From the cell containing the given text, extract its center point as (X, Y) coordinate. 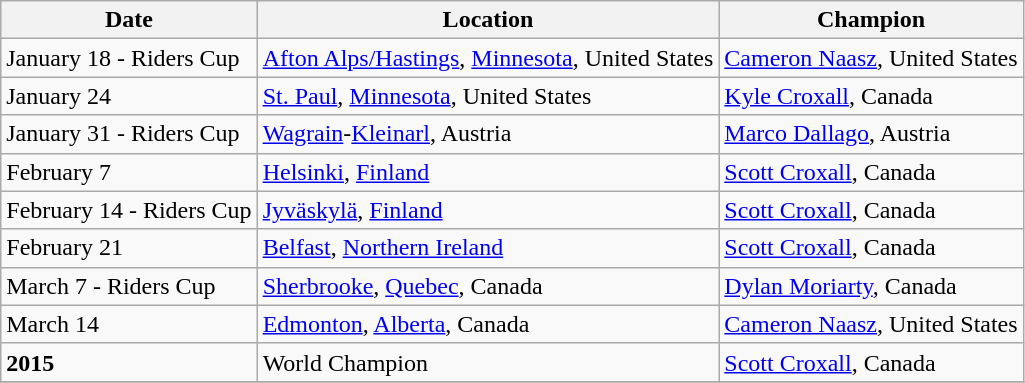
February 21 (129, 248)
March 7 - Riders Cup (129, 286)
Jyväskylä, Finland (488, 210)
February 14 - Riders Cup (129, 210)
February 7 (129, 172)
Kyle Croxall, Canada (871, 96)
Marco Dallago, Austria (871, 134)
Date (129, 20)
January 31 - Riders Cup (129, 134)
Afton Alps/Hastings, Minnesota, United States (488, 58)
St. Paul, Minnesota, United States (488, 96)
January 24 (129, 96)
Dylan Moriarty, Canada (871, 286)
Sherbrooke, Quebec, Canada (488, 286)
Wagrain-Kleinarl, Austria (488, 134)
Belfast, Northern Ireland (488, 248)
January 18 - Riders Cup (129, 58)
Location (488, 20)
Edmonton, Alberta, Canada (488, 324)
2015 (129, 362)
March 14 (129, 324)
Helsinki, Finland (488, 172)
Champion (871, 20)
World Champion (488, 362)
